Provide the (x, y) coordinate of the cell's center where the given text is located.  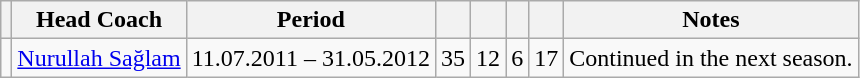
Continued in the next season. (711, 58)
Head Coach (99, 20)
Notes (711, 20)
6 (518, 58)
35 (452, 58)
17 (546, 58)
Nurullah Sağlam (99, 58)
11.07.2011 – 31.05.2012 (310, 58)
Period (310, 20)
12 (488, 58)
